Detect which cell encompasses the target text, then output its [X, Y] center coordinate. 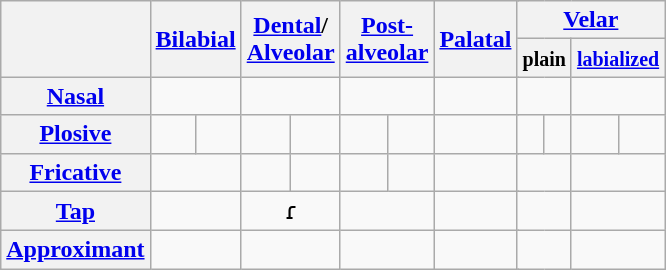
Nasal [76, 96]
Dental/Alveolar [290, 39]
Plosive [76, 134]
Approximant [76, 250]
Palatal [476, 39]
Tap [76, 211]
plain [544, 58]
Velar [591, 20]
ɾ [290, 211]
labialized [618, 58]
Fricative [76, 172]
Bilabial [196, 39]
Post-alveolar [387, 39]
